Determine the [X, Y] coordinate at the center of the cell enclosing the given text.  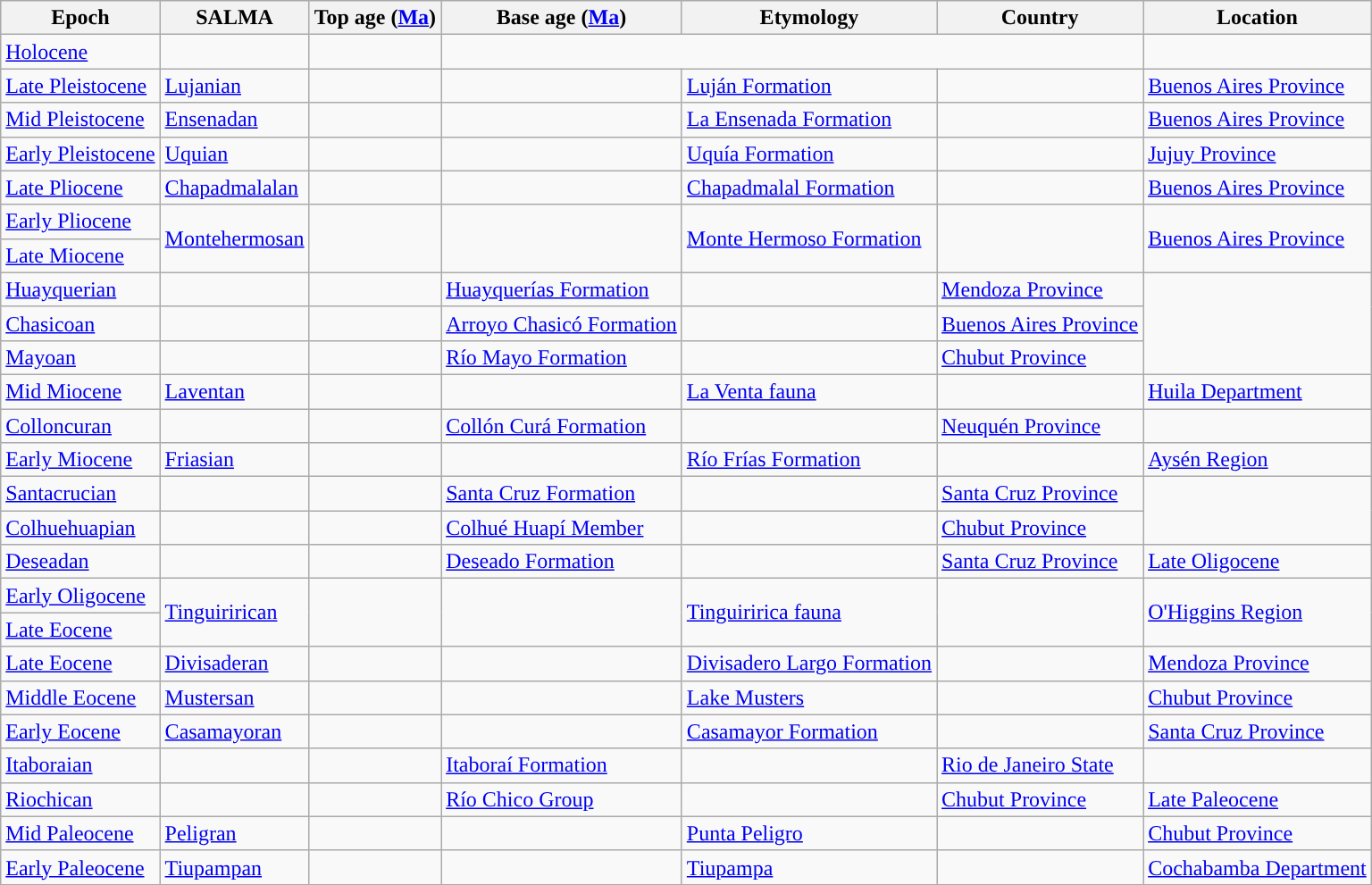
Divisadero Largo Formation [809, 664]
Lake Musters [809, 697]
Rio de Janeiro State [1040, 765]
Montehermosan [234, 238]
Uquía Formation [809, 154]
Colhuehuapian [80, 528]
Late Pleistocene [80, 86]
Country [1040, 18]
Colhué Huapí Member [562, 528]
Early Oligocene [80, 596]
Deseadan [80, 562]
Ensenadan [234, 120]
Laventan [234, 391]
Jujuy Province [1258, 154]
Río Frías Formation [809, 460]
Aysén Region [1258, 460]
Lujanian [234, 86]
Late Oligocene [1258, 562]
Itaboraí Formation [562, 765]
Río Mayo Formation [562, 357]
Late Miocene [80, 255]
Top age (Ma) [375, 18]
Epoch [80, 18]
Punta Peligro [809, 833]
Uquian [234, 154]
Santa Cruz Formation [562, 494]
Tinguiririca fauna [809, 613]
Colloncuran [80, 426]
Friasian [234, 460]
Río Chico Group [562, 799]
Late Pliocene [80, 188]
Holocene [80, 52]
Etymology [809, 18]
Location [1258, 18]
Cochabamba Department [1258, 867]
Chasicoan [80, 323]
Mid Pleistocene [80, 120]
Early Pliocene [80, 221]
Peligran [234, 833]
Divisaderan [234, 664]
Chapadmalal Formation [809, 188]
La Ensenada Formation [809, 120]
Middle Eocene [80, 697]
Early Pleistocene [80, 154]
Casamayor Formation [809, 731]
Itaboraian [80, 765]
La Venta fauna [809, 391]
Huila Department [1258, 391]
Early Paleocene [80, 867]
Tinguirirican [234, 613]
Casamayoran [234, 731]
O'Higgins Region [1258, 613]
Arroyo Chasicó Formation [562, 323]
SALMA [234, 18]
Chapadmalalan [234, 188]
Late Paleocene [1258, 799]
Huayquerian [80, 289]
Early Eocene [80, 731]
Huayquerías Formation [562, 289]
Deseado Formation [562, 562]
Luján Formation [809, 86]
Mid Miocene [80, 391]
Riochican [80, 799]
Collón Curá Formation [562, 426]
Mustersan [234, 697]
Mid Paleocene [80, 833]
Monte Hermoso Formation [809, 238]
Early Miocene [80, 460]
Tiupampa [809, 867]
Tiupampan [234, 867]
Santacrucian [80, 494]
Mayoan [80, 357]
Neuquén Province [1040, 426]
Base age (Ma) [562, 18]
